Search for the cell housing the specified text and yield its (x, y) center coordinate. 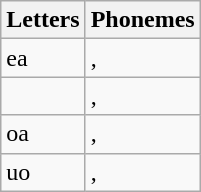
oa (43, 134)
Letters (43, 20)
Phonemes (142, 20)
uo (43, 172)
ea (43, 58)
